Identify which cell holds the provided text, then report its (X, Y) central coordinate. 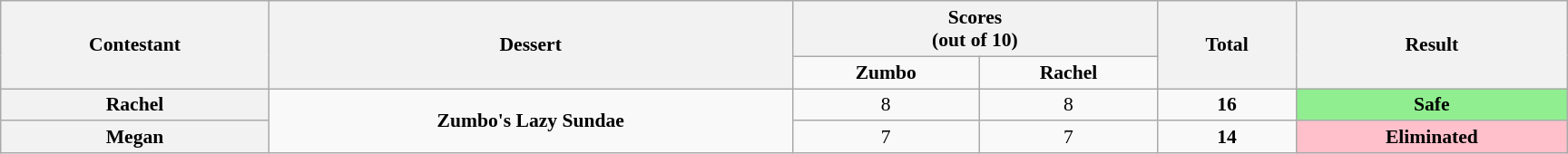
Zumbo's Lazy Sundae (530, 121)
Megan (134, 138)
Result (1432, 45)
Safe (1432, 105)
Contestant (134, 45)
Total (1227, 45)
Dessert (530, 45)
14 (1227, 138)
Zumbo (886, 72)
Scores(out of 10) (975, 29)
Eliminated (1432, 138)
16 (1227, 105)
